Detect which cell encompasses the target text, then output its (x, y) center coordinate. 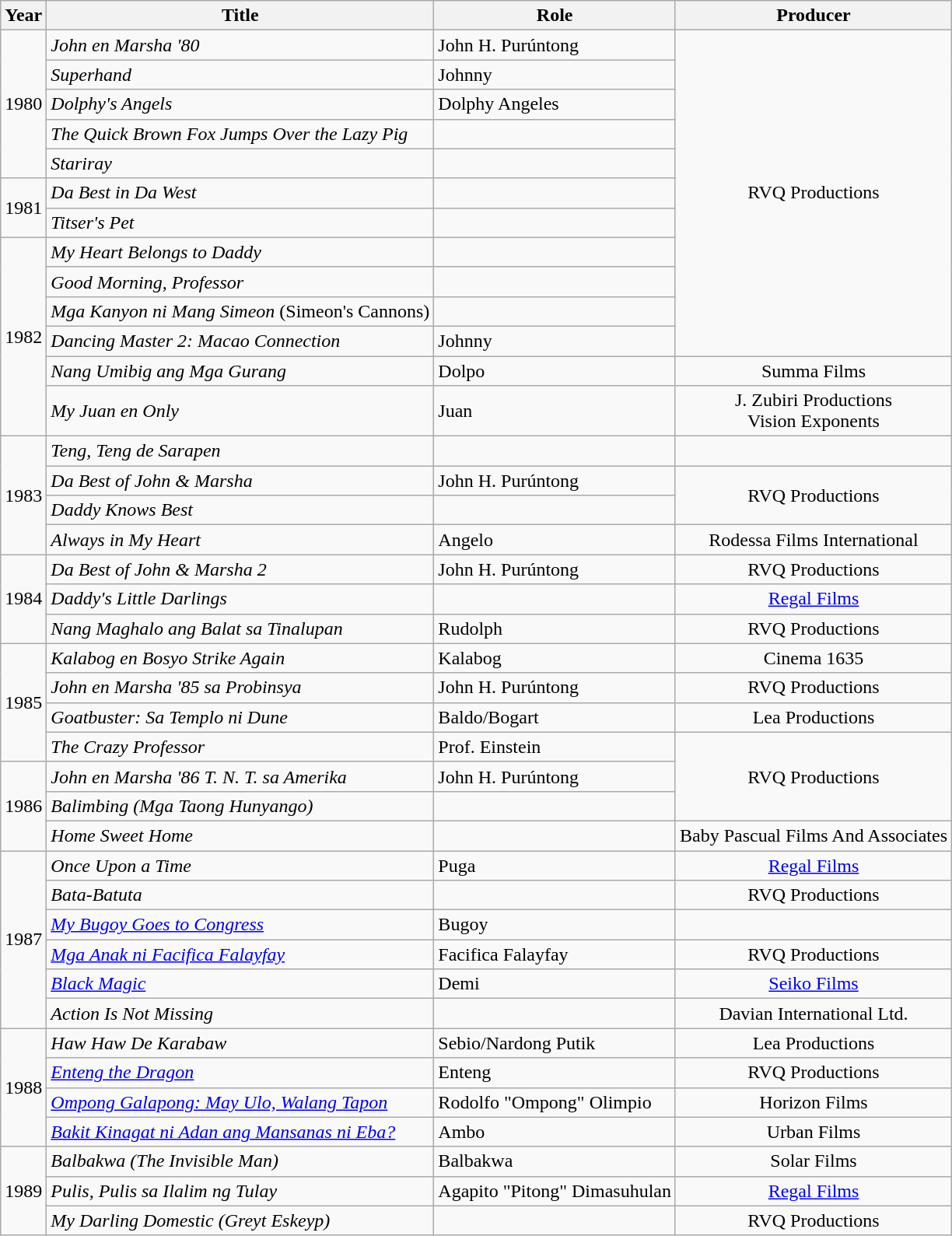
Mga Anak ni Facifica Falayfay (240, 954)
Juan (555, 411)
Solar Films (814, 1161)
J. Zubiri ProductionsVision Exponents (814, 411)
1981 (23, 208)
Da Best of John & Marsha (240, 481)
Cinema 1635 (814, 658)
Balimbing (Mga Taong Hunyango) (240, 806)
Da Best of John & Marsha 2 (240, 569)
The Quick Brown Fox Jumps Over the Lazy Pig (240, 134)
Always in My Heart (240, 540)
1988 (23, 1087)
Prof. Einstein (555, 747)
John en Marsha '85 sa Probinsya (240, 688)
Daddy's Little Darlings (240, 599)
1983 (23, 495)
Bakit Kinagat ni Adan ang Mansanas ni Eba? (240, 1132)
1980 (23, 104)
Role (555, 16)
Angelo (555, 540)
John en Marsha '80 (240, 45)
My Heart Belongs to Daddy (240, 252)
1984 (23, 599)
Dolphy Angeles (555, 104)
Once Upon a Time (240, 866)
Goatbuster: Sa Templo ni Dune (240, 717)
Seiko Films (814, 984)
1982 (23, 336)
Dolpo (555, 371)
John en Marsha '86 T. N. T. sa Amerika (240, 776)
Dolphy's Angels (240, 104)
Summa Films (814, 371)
Dancing Master 2: Macao Connection (240, 341)
Year (23, 16)
Agapito "Pitong" Dimasuhulan (555, 1191)
Balbakwa (555, 1161)
My Bugoy Goes to Congress (240, 925)
Rudolph (555, 629)
Enteng the Dragon (240, 1073)
Good Morning, Professor (240, 282)
1986 (23, 806)
Stariray (240, 163)
Bata-Batuta (240, 895)
My Juan en Only (240, 411)
Baldo/Bogart (555, 717)
Facifica Falayfay (555, 954)
Haw Haw De Karabaw (240, 1043)
Nang Maghalo ang Balat sa Tinalupan (240, 629)
1985 (23, 702)
Black Magic (240, 984)
Puga (555, 866)
Rodolfo "Ompong" Olimpio (555, 1102)
Davian International Ltd. (814, 1014)
Enteng (555, 1073)
Kalabog (555, 658)
My Darling Domestic (Greyt Eskeyp) (240, 1220)
Bugoy (555, 925)
1989 (23, 1191)
Kalabog en Bosyo Strike Again (240, 658)
Demi (555, 984)
Titser's Pet (240, 222)
Teng, Teng de Sarapen (240, 451)
1987 (23, 940)
The Crazy Professor (240, 747)
Nang Umibig ang Mga Gurang (240, 371)
Sebio/Nardong Putik (555, 1043)
Title (240, 16)
Daddy Knows Best (240, 510)
Ompong Galapong: May Ulo, Walang Tapon (240, 1102)
Superhand (240, 75)
Ambo (555, 1132)
Mga Kanyon ni Mang Simeon (Simeon's Cannons) (240, 311)
Balbakwa (The Invisible Man) (240, 1161)
Producer (814, 16)
Horizon Films (814, 1102)
Rodessa Films International (814, 540)
Baby Pascual Films And Associates (814, 835)
Da Best in Da West (240, 193)
Urban Films (814, 1132)
Action Is Not Missing (240, 1014)
Pulis, Pulis sa Ilalim ng Tulay (240, 1191)
Home Sweet Home (240, 835)
